Return [x, y] of the center of cell containing provided text 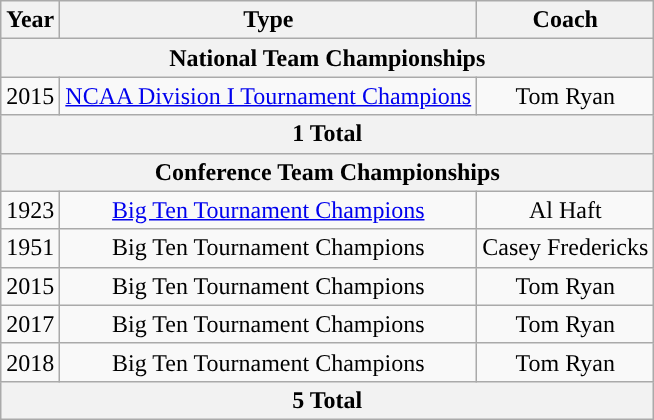
1951 [30, 248]
Year [30, 20]
2017 [30, 324]
NCAA Division I Tournament Champions [268, 96]
1923 [30, 210]
Coach [566, 20]
Casey Fredericks [566, 248]
1 Total [328, 134]
Al Haft [566, 210]
2018 [30, 362]
Conference Team Championships [328, 172]
5 Total [328, 400]
National Team Championships [328, 58]
Type [268, 20]
